Find where the given text appears and provide that cell's center as [X, Y] coordinate. 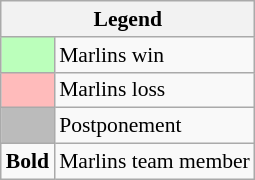
Marlins loss [154, 90]
Marlins team member [154, 162]
Marlins win [154, 55]
Postponement [154, 126]
Bold [28, 162]
Legend [128, 19]
